Detect which cell encompasses the target text, then output its (x, y) center coordinate. 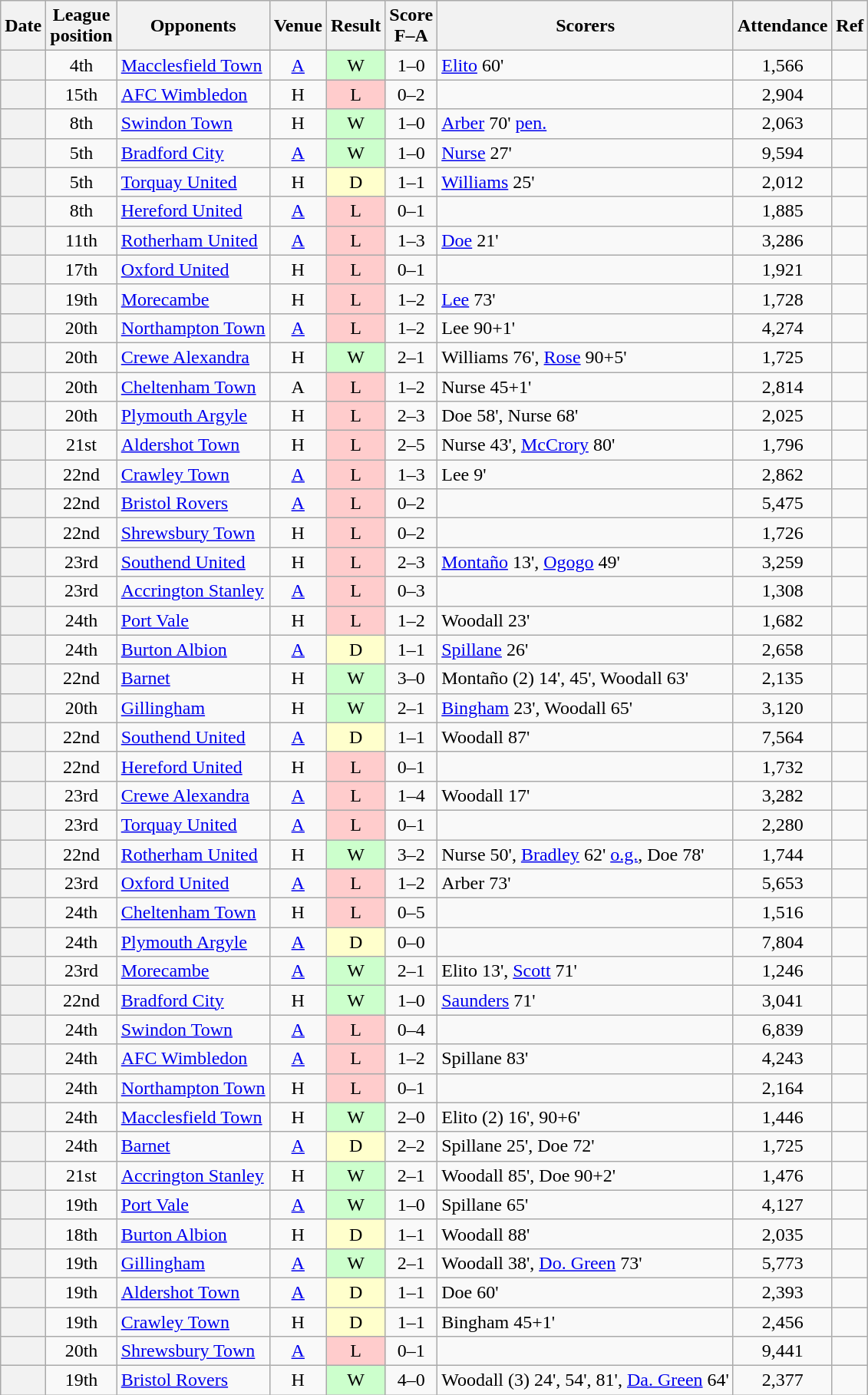
1,796 (782, 445)
Woodall 88' (586, 1234)
3–2 (411, 855)
Williams 25' (586, 182)
6,839 (782, 1030)
Doe 58', Nurse 68' (586, 416)
3,041 (782, 1000)
4–0 (411, 1380)
3,282 (782, 795)
1,682 (782, 620)
Result (355, 26)
Arber 73' (586, 884)
3,120 (782, 708)
11th (81, 240)
Nurse 43', McCrory 80' (586, 445)
Woodall 87' (586, 737)
4,274 (782, 328)
Spillane 65' (586, 1205)
Saunders 71' (586, 1000)
4,127 (782, 1205)
0–0 (411, 942)
1,726 (782, 533)
Opponents (193, 26)
Doe 60' (586, 1292)
Woodall (3) 24', 54', 81', Da. Green 64' (586, 1380)
ScoreF–A (411, 26)
2,025 (782, 416)
9,441 (782, 1351)
4,243 (782, 1059)
Nurse 50', Bradley 62' o.g., Doe 78' (586, 855)
1,732 (782, 766)
9,594 (782, 153)
1,246 (782, 971)
18th (81, 1234)
Doe 21' (586, 240)
0–3 (411, 591)
2,904 (782, 94)
2,377 (782, 1380)
Woodall 17' (586, 795)
Leagueposition (81, 26)
Woodall 23' (586, 620)
Scorers (586, 26)
Lee 90+1' (586, 328)
7,564 (782, 737)
1,744 (782, 855)
Bingham 23', Woodall 65' (586, 708)
0–5 (411, 913)
Date (23, 26)
2–2 (411, 1146)
2,035 (782, 1234)
2,456 (782, 1321)
Nurse 27' (586, 153)
1,921 (782, 269)
Nurse 45+1' (586, 386)
15th (81, 94)
1,446 (782, 1117)
1,516 (782, 913)
Elito 60' (586, 65)
Montaño (2) 14', 45', Woodall 63' (586, 679)
Attendance (782, 26)
2,393 (782, 1292)
2,658 (782, 650)
Bingham 45+1' (586, 1321)
Ref (850, 26)
2,135 (782, 679)
7,804 (782, 942)
2,862 (782, 474)
Spillane 26' (586, 650)
Venue (298, 26)
0–4 (411, 1030)
1,885 (782, 211)
2,063 (782, 124)
Arber 70' pen. (586, 124)
3,286 (782, 240)
2–0 (411, 1117)
1,566 (782, 65)
1,308 (782, 591)
17th (81, 269)
1–4 (411, 795)
4th (81, 65)
5,475 (782, 504)
1,728 (782, 299)
5,653 (782, 884)
1,476 (782, 1175)
2,814 (782, 386)
Elito (2) 16', 90+6' (586, 1117)
Elito 13', Scott 71' (586, 971)
Spillane 25', Doe 72' (586, 1146)
5,773 (782, 1263)
Spillane 83' (586, 1059)
Woodall 85', Doe 90+2' (586, 1175)
Montaño 13', Ogogo 49' (586, 562)
Williams 76', Rose 90+5' (586, 357)
3,259 (782, 562)
2,164 (782, 1088)
2–5 (411, 445)
2,012 (782, 182)
Lee 9' (586, 474)
Woodall 38', Do. Green 73' (586, 1263)
3–0 (411, 679)
Lee 73' (586, 299)
2,280 (782, 825)
